Pinpoint the cell where the given text exists, returning its [x, y] midpoint coordinate. 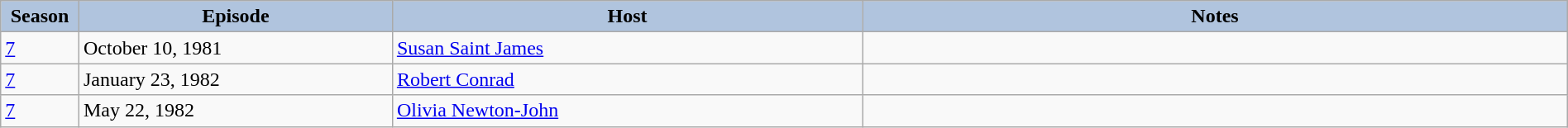
Notes [1216, 17]
October 10, 1981 [235, 48]
Olivia Newton-John [627, 111]
January 23, 1982 [235, 79]
Season [40, 17]
Susan Saint James [627, 48]
Robert Conrad [627, 79]
Episode [235, 17]
May 22, 1982 [235, 111]
Host [627, 17]
